For the text-containing cell, return its midpoint in [x, y] coordinate format. 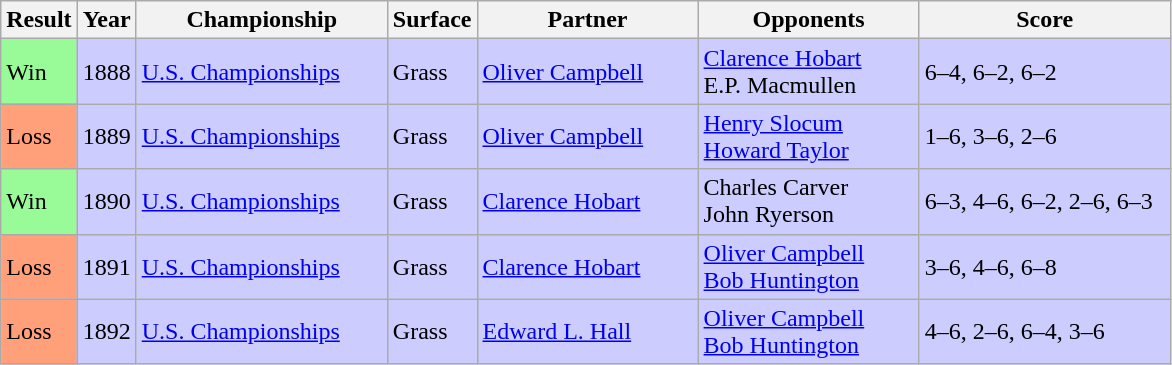
Year [106, 20]
4–6, 2–6, 6–4, 3–6 [1044, 332]
1889 [106, 136]
3–6, 4–6, 6–8 [1044, 266]
1890 [106, 202]
Championship [262, 20]
1–6, 3–6, 2–6 [1044, 136]
Clarence Hobart E.P. Macmullen [808, 72]
Score [1044, 20]
Charles Carver John Ryerson [808, 202]
Result [39, 20]
6–3, 4–6, 6–2, 2–6, 6–3 [1044, 202]
6–4, 6–2, 6–2 [1044, 72]
Opponents [808, 20]
1892 [106, 332]
Surface [432, 20]
Henry Slocum Howard Taylor [808, 136]
Edward L. Hall [588, 332]
1891 [106, 266]
Partner [588, 20]
1888 [106, 72]
